Detect which cell encompasses the target text, then output its (x, y) center coordinate. 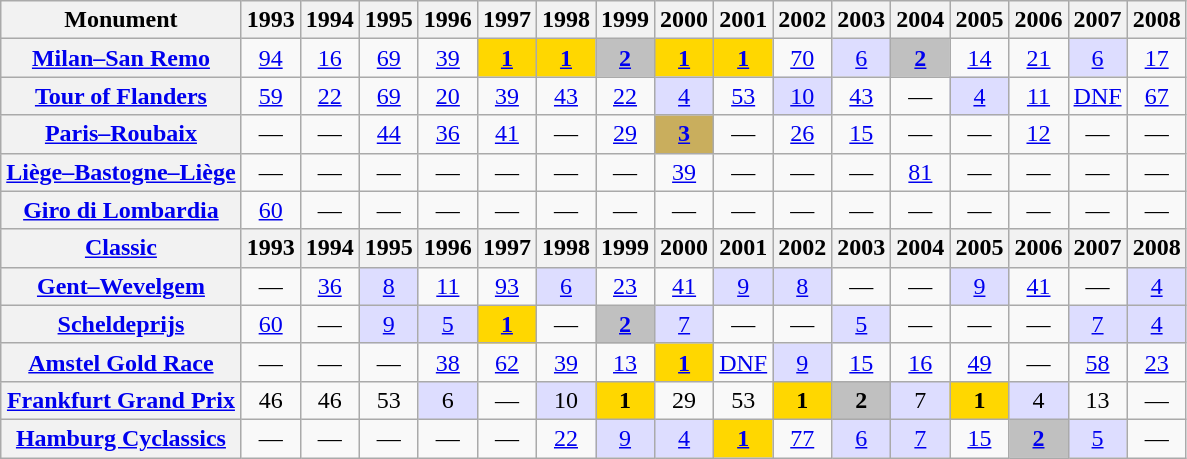
Giro di Lombardia (121, 210)
Liège–Bastogne–Liège (121, 172)
81 (920, 172)
Gent–Wevelgem (121, 286)
21 (1038, 58)
Tour of Flanders (121, 96)
20 (448, 96)
70 (802, 58)
12 (1038, 134)
58 (1098, 362)
44 (388, 134)
94 (270, 58)
3 (684, 134)
Monument (121, 20)
Paris–Roubaix (121, 134)
93 (506, 286)
38 (448, 362)
77 (802, 438)
Amstel Gold Race (121, 362)
62 (506, 362)
59 (270, 96)
67 (1156, 96)
Classic (121, 248)
49 (980, 362)
17 (1156, 58)
Frankfurt Grand Prix (121, 400)
Hamburg Cyclassics (121, 438)
14 (980, 58)
Scheldeprijs (121, 324)
26 (802, 134)
Milan–San Remo (121, 58)
